Return the [X, Y] coordinate for the center point of the cell that contains the specified text.  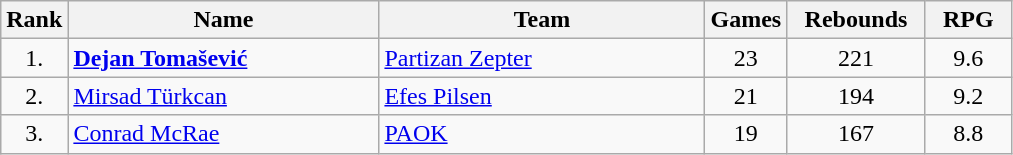
194 [856, 96]
19 [746, 134]
RPG [968, 20]
Efes Pilsen [542, 96]
8.8 [968, 134]
9.2 [968, 96]
3. [34, 134]
Partizan Zepter [542, 58]
Rank [34, 20]
2. [34, 96]
1. [34, 58]
Rebounds [856, 20]
21 [746, 96]
167 [856, 134]
Conrad McRae [224, 134]
Games [746, 20]
Dejan Tomašević [224, 58]
221 [856, 58]
Team [542, 20]
9.6 [968, 58]
Name [224, 20]
Mirsad Türkcan [224, 96]
PAOK [542, 134]
23 [746, 58]
